Locate the cell with the specified text and output its [x, y] center coordinate. 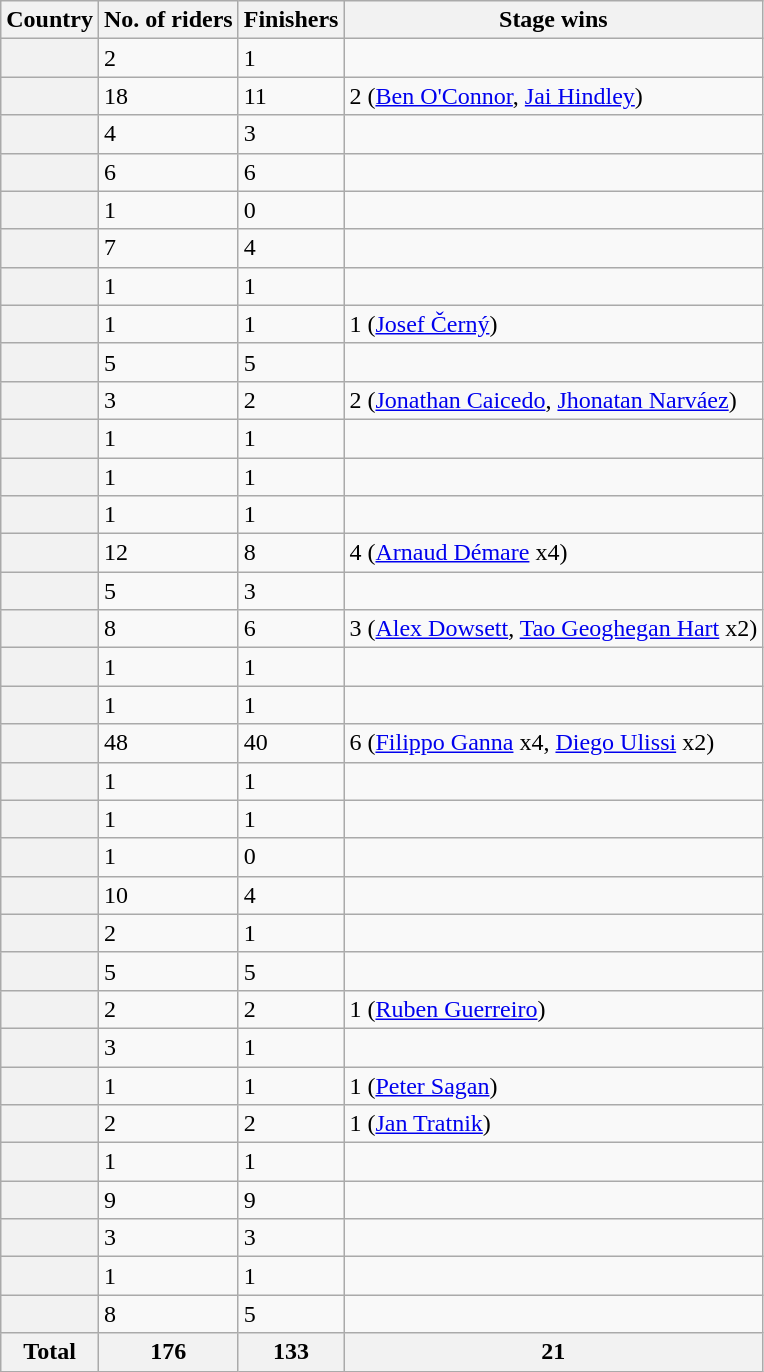
18 [168, 96]
7 [168, 248]
176 [168, 1352]
11 [291, 96]
1 (Josef Černý) [554, 324]
1 (Jan Tratnik) [554, 1124]
10 [168, 895]
Total [50, 1352]
1 (Ruben Guerreiro) [554, 1009]
6 (Filippo Ganna x4, Diego Ulissi x2) [554, 743]
Finishers [291, 20]
3 (Alex Dowsett, Tao Geoghegan Hart x2) [554, 629]
133 [291, 1352]
1 (Peter Sagan) [554, 1085]
48 [168, 743]
No. of riders [168, 20]
2 (Ben O'Connor, Jai Hindley) [554, 96]
Stage wins [554, 20]
40 [291, 743]
21 [554, 1352]
2 (Jonathan Caicedo, Jhonatan Narváez) [554, 400]
4 (Arnaud Démare x4) [554, 553]
Country [50, 20]
12 [168, 553]
